Scan for the cell matching the given text and deliver its [X, Y] coordinate at center. 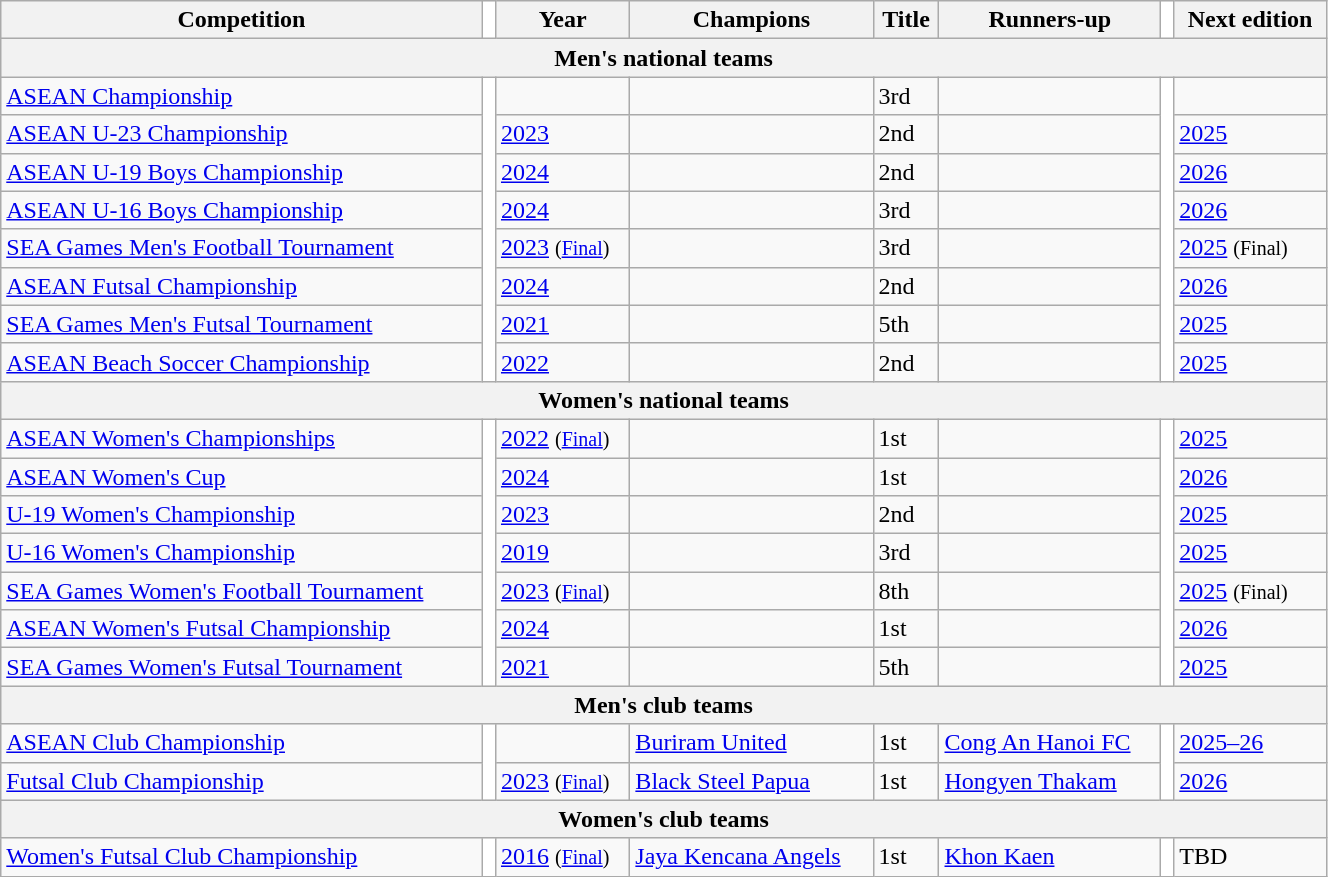
Men's national teams [664, 58]
ASEAN Women's Cup [242, 477]
Cong An Hanoi FC [1050, 743]
Hongyen Thakam [1050, 781]
U-19 Women's Championship [242, 515]
SEA Games Men's Football Tournament [242, 248]
Title [906, 20]
Buriram United [752, 743]
Futsal Club Championship [242, 781]
TBD [1250, 857]
Women's national teams [664, 400]
2016 (Final) [562, 857]
Runners-up [1050, 20]
Women's club teams [664, 819]
Men's club teams [664, 705]
2022 (Final) [562, 438]
SEA Games Men's Futsal Tournament [242, 324]
8th [906, 591]
ASEAN Women's Futsal Championship [242, 629]
ASEAN Beach Soccer Championship [242, 362]
Next edition [1250, 20]
ASEAN U-19 Boys Championship [242, 172]
U-16 Women's Championship [242, 553]
ASEAN U-16 Boys Championship [242, 210]
ASEAN Futsal Championship [242, 286]
2022 [562, 362]
Competition [242, 20]
ASEAN Club Championship [242, 743]
Women's Futsal Club Championship [242, 857]
Black Steel Papua [752, 781]
Year [562, 20]
ASEAN U-23 Championship [242, 134]
Khon Kaen [1050, 857]
Jaya Kencana Angels [752, 857]
2025–26 [1250, 743]
SEA Games Women's Futsal Tournament [242, 667]
Champions [752, 20]
ASEAN Championship [242, 96]
2019 [562, 553]
ASEAN Women's Championships [242, 438]
SEA Games Women's Football Tournament [242, 591]
